Return the [X, Y] coordinate for the center point of the cell that contains the specified text.  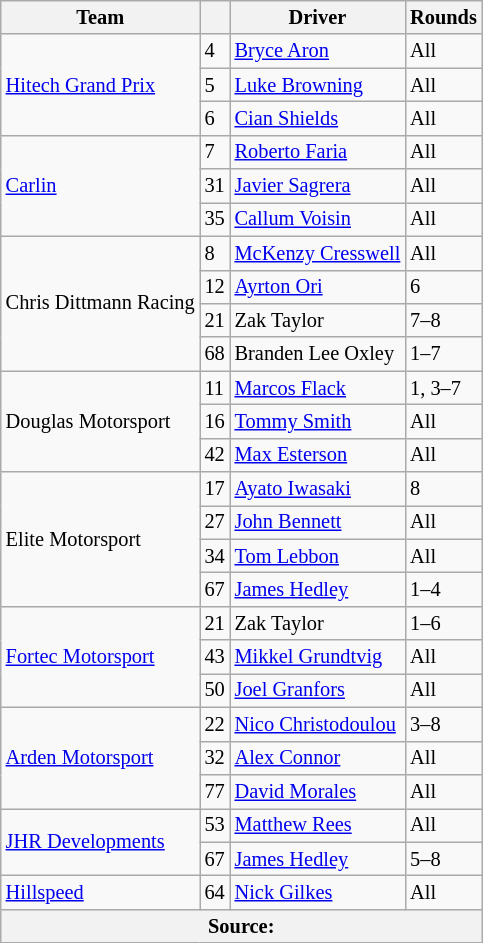
Max Esterson [318, 455]
1–7 [444, 354]
32 [215, 758]
John Bennett [318, 522]
12 [215, 287]
Carlin [100, 186]
Arden Motorsport [100, 758]
David Morales [318, 791]
Tom Lebbon [318, 556]
34 [215, 556]
Marcos Flack [318, 388]
Ayrton Ori [318, 287]
Matthew Rees [318, 825]
JHR Developments [100, 842]
Fortec Motorsport [100, 656]
77 [215, 791]
43 [215, 657]
5–8 [444, 859]
Joel Granfors [318, 690]
5 [215, 85]
42 [215, 455]
7 [215, 152]
17 [215, 489]
22 [215, 724]
Team [100, 17]
Mikkel Grundtvig [318, 657]
Nick Gilkes [318, 892]
1–6 [444, 623]
Ayato Iwasaki [318, 489]
27 [215, 522]
31 [215, 186]
53 [215, 825]
Tommy Smith [318, 421]
64 [215, 892]
4 [215, 51]
Callum Voisin [318, 219]
Roberto Faria [318, 152]
Nico Christodoulou [318, 724]
3–8 [444, 724]
Douglas Motorsport [100, 422]
Luke Browning [318, 85]
Bryce Aron [318, 51]
7–8 [444, 320]
Alex Connor [318, 758]
Javier Sagrera [318, 186]
1–4 [444, 589]
50 [215, 690]
Source: [242, 926]
Driver [318, 17]
Branden Lee Oxley [318, 354]
Elite Motorsport [100, 540]
35 [215, 219]
68 [215, 354]
McKenzy Cresswell [318, 253]
Rounds [444, 17]
Cian Shields [318, 118]
1, 3–7 [444, 388]
11 [215, 388]
Hitech Grand Prix [100, 84]
Hillspeed [100, 892]
Chris Dittmann Racing [100, 304]
16 [215, 421]
